Detect which cell encompasses the target text, then output its [x, y] center coordinate. 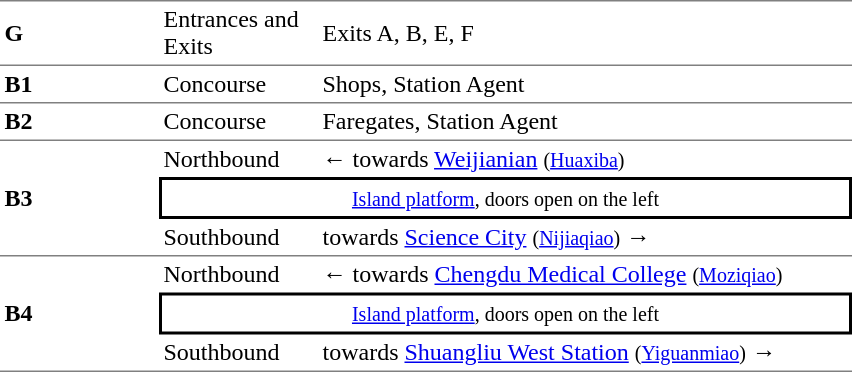
Shops, Station Agent [585, 85]
B4 [80, 314]
Entrances and Exits [238, 33]
B2 [80, 123]
B1 [80, 85]
Exits A, B, E, F [585, 33]
← towards Chengdu Medical College (Moziqiao) [585, 274]
← towards Weijianian (Huaxiba) [585, 159]
towards Science City (Nijiaqiao) → [585, 238]
G [80, 33]
Faregates, Station Agent [585, 123]
B3 [80, 199]
towards Shuangliu West Station (Yiguanmiao) → [585, 353]
